Return (x, y) of the center of cell containing provided text 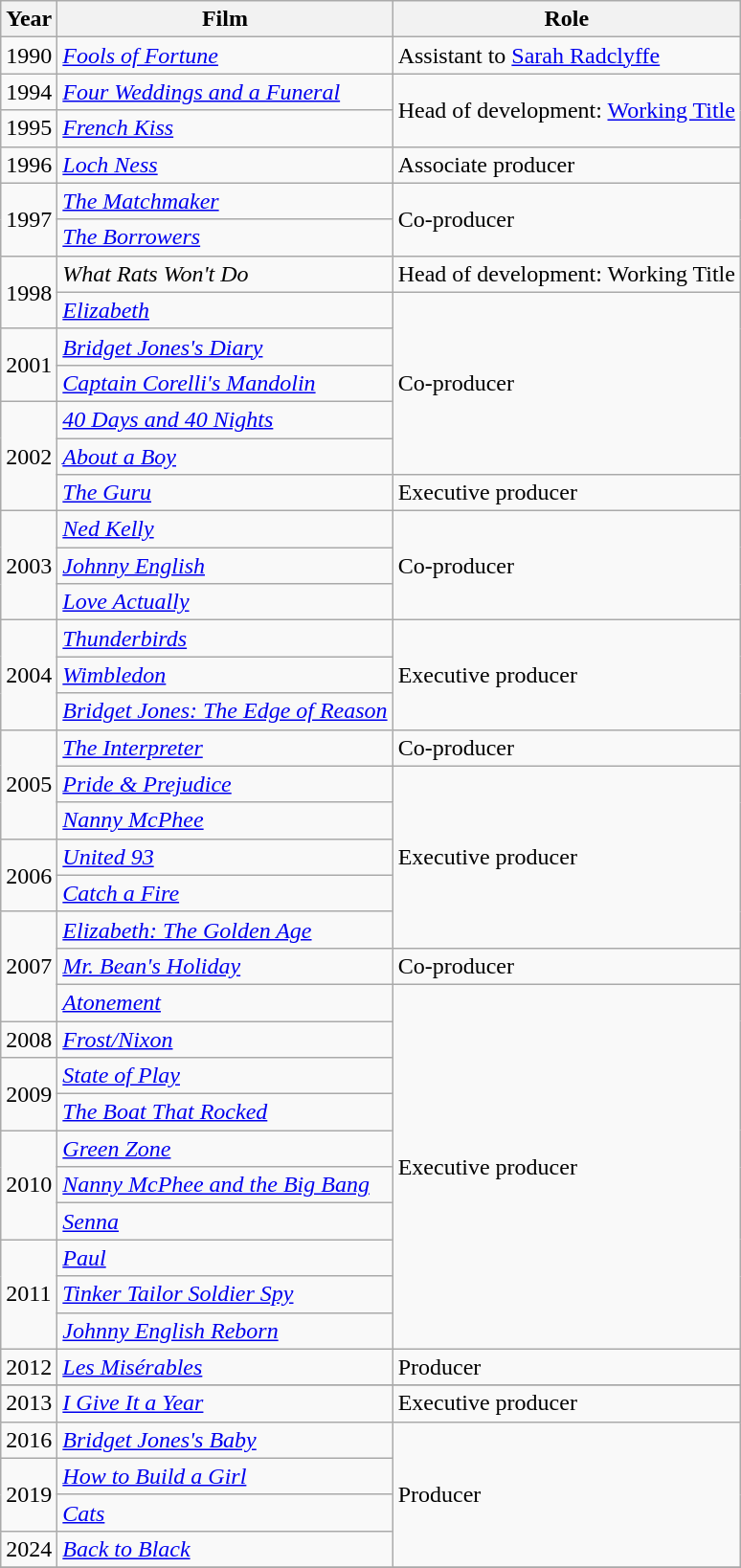
2011 (29, 1294)
2012 (29, 1367)
Elizabeth (225, 310)
1994 (29, 92)
Captain Corelli's Mandolin (225, 383)
Associate producer (567, 165)
Ned Kelly (225, 529)
Johnny English Reborn (225, 1331)
Love Actually (225, 602)
1996 (29, 165)
1995 (29, 128)
2010 (29, 1185)
1990 (29, 56)
I Give It a Year (225, 1403)
Johnny English (225, 566)
Loch Ness (225, 165)
Thunderbirds (225, 638)
2007 (29, 966)
Nanny McPhee (225, 820)
Paul (225, 1258)
Role (567, 19)
2004 (29, 675)
How to Build a Girl (225, 1476)
2019 (29, 1494)
The Matchmaker (225, 201)
Frost/Nixon (225, 1039)
Bridget Jones: The Edge of Reason (225, 711)
Fools of Fortune (225, 56)
40 Days and 40 Nights (225, 419)
Elizabeth: The Golden Age (225, 930)
The Guru (225, 493)
2005 (29, 784)
Four Weddings and a Funeral (225, 92)
2008 (29, 1039)
2024 (29, 1549)
The Borrowers (225, 237)
Atonement (225, 1002)
1998 (29, 292)
Wimbledon (225, 675)
Bridget Jones's Baby (225, 1440)
French Kiss (225, 128)
The Interpreter (225, 748)
Film (225, 19)
2001 (29, 365)
Catch a Fire (225, 893)
2009 (29, 1094)
2002 (29, 456)
2003 (29, 566)
Pride & Prejudice (225, 784)
Year (29, 19)
Back to Black (225, 1549)
State of Play (225, 1076)
Mr. Bean's Holiday (225, 966)
Senna (225, 1221)
Bridget Jones's Diary (225, 347)
2013 (29, 1403)
About a Boy (225, 457)
Green Zone (225, 1149)
2006 (29, 875)
Les Misérables (225, 1367)
The Boat That Rocked (225, 1112)
United 93 (225, 857)
Tinker Tailor Soldier Spy (225, 1294)
What Rats Won't Do (225, 274)
2016 (29, 1440)
1997 (29, 219)
Cats (225, 1512)
Assistant to Sarah Radclyffe (567, 56)
Nanny McPhee and the Big Bang (225, 1185)
